Extract the (X, Y) coordinate from the center of the cell holding the provided text.  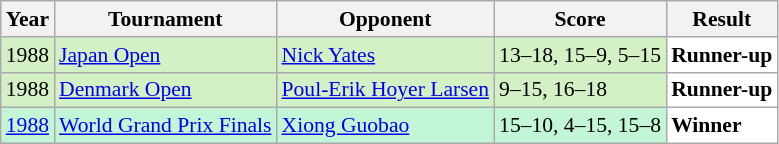
Japan Open (165, 55)
15–10, 4–15, 15–8 (580, 126)
Score (580, 19)
9–15, 16–18 (580, 90)
World Grand Prix Finals (165, 126)
Denmark Open (165, 90)
Poul-Erik Hoyer Larsen (385, 90)
13–18, 15–9, 5–15 (580, 55)
Tournament (165, 19)
Xiong Guobao (385, 126)
Nick Yates (385, 55)
Year (28, 19)
Winner (722, 126)
Opponent (385, 19)
Result (722, 19)
